Scan for the cell matching the given text and deliver its [x, y] coordinate at center. 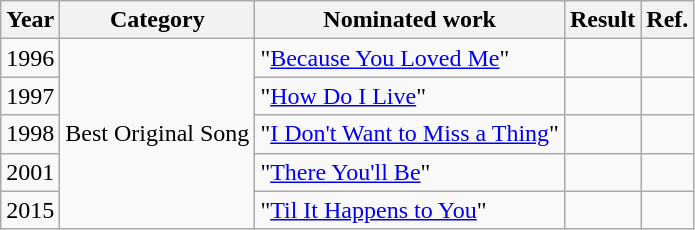
"Because You Loved Me" [410, 58]
2001 [30, 172]
2015 [30, 210]
"There You'll Be" [410, 172]
1998 [30, 134]
"Til It Happens to You" [410, 210]
"I Don't Want to Miss a Thing" [410, 134]
Nominated work [410, 20]
1996 [30, 58]
Result [602, 20]
1997 [30, 96]
"How Do I Live" [410, 96]
Year [30, 20]
Category [158, 20]
Best Original Song [158, 134]
Ref. [668, 20]
